Locate the cell with the specified text and output its (x, y) center coordinate. 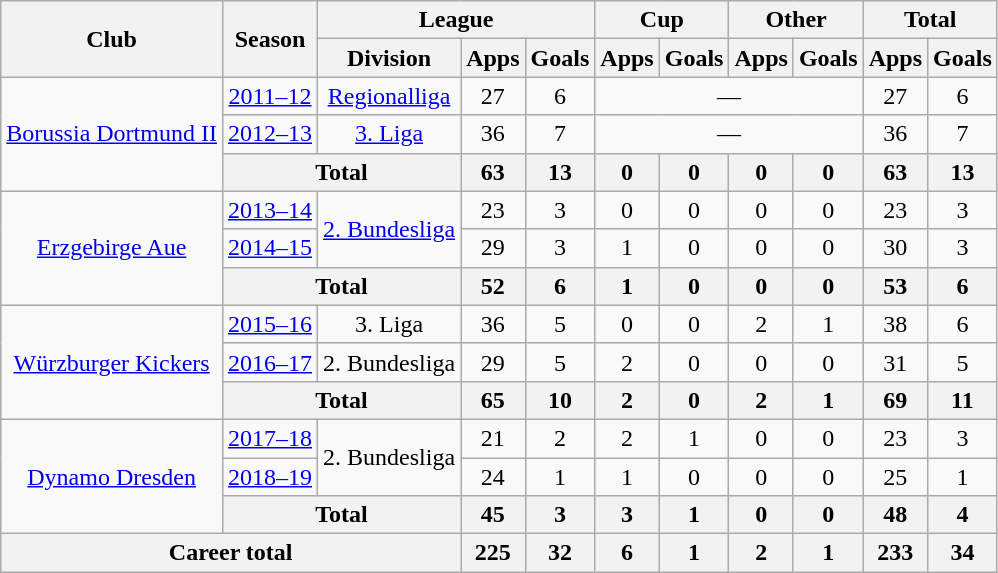
225 (493, 553)
Other (796, 20)
2018–19 (270, 477)
Cup (662, 20)
2012–13 (270, 134)
45 (493, 515)
34 (963, 553)
52 (493, 286)
24 (493, 477)
38 (895, 324)
53 (895, 286)
233 (895, 553)
25 (895, 477)
Regionalliga (390, 96)
Erzgebirge Aue (112, 248)
Division (390, 58)
30 (895, 248)
48 (895, 515)
31 (895, 362)
Season (270, 39)
Dynamo Dresden (112, 476)
2015–16 (270, 324)
2013–14 (270, 210)
Club (112, 39)
Borussia Dortmund II (112, 134)
10 (560, 400)
Würzburger Kickers (112, 362)
2014–15 (270, 248)
69 (895, 400)
2011–12 (270, 96)
2016–17 (270, 362)
65 (493, 400)
League (456, 20)
21 (493, 438)
2017–18 (270, 438)
Career total (231, 553)
32 (560, 553)
11 (963, 400)
4 (963, 515)
